Search for the cell housing the specified text and yield its (X, Y) center coordinate. 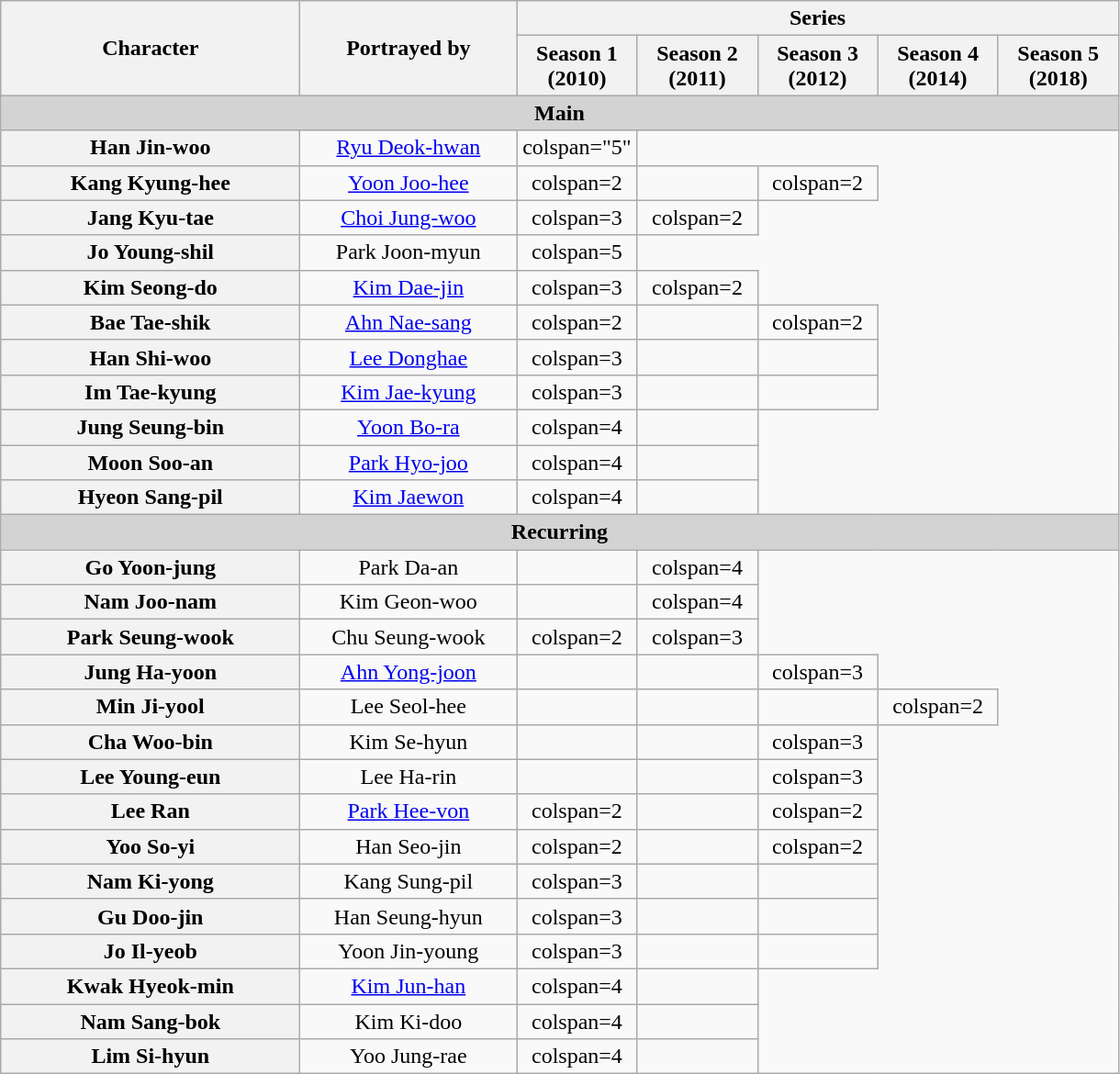
Character (151, 48)
Portrayed by (409, 48)
Main (560, 113)
Jo Young-shil (151, 252)
Lee Donghae (409, 357)
Kang Sung-pil (409, 881)
Lee Seol-hee (409, 707)
Kang Kyung-hee (151, 183)
Yoon Joo-hee (409, 183)
Choi Jung-woo (409, 218)
Kim Seong-do (151, 287)
Ahn Yong-joon (409, 672)
Kim Geon-woo (409, 602)
Ahn Nae-sang (409, 322)
Park Da-an (409, 567)
Lee Ha-rin (409, 777)
Lim Si-hyun (151, 1057)
Lee Ran (151, 811)
Kwak Hyeok-min (151, 986)
Season 5(2018) (1058, 66)
Kim Dae-jin (409, 287)
Bae Tae-shik (151, 322)
Nam Joo-nam (151, 602)
Jung Ha-yoon (151, 672)
Gu Doo-jin (151, 916)
Kim Jae-kyung (409, 392)
Park Seung-wook (151, 637)
Ryu Deok-hwan (409, 148)
Season 1(2010) (577, 66)
Yoo So-yi (151, 846)
Han Seung-hyun (409, 916)
Jo Il-yeob (151, 951)
Kim Jaewon (409, 498)
Nam Sang-bok (151, 1022)
Han Seo-jin (409, 846)
Chu Seung-wook (409, 637)
Yoon Jin-young (409, 951)
Moon Soo-an (151, 462)
Kim Ki-doo (409, 1022)
Nam Ki-yong (151, 881)
Jung Seung-bin (151, 427)
colspan="5" (577, 148)
Kim Jun-han (409, 986)
Season 4(2014) (938, 66)
Park Hyo-joo (409, 462)
colspan=5 (577, 252)
Go Yoon-jung (151, 567)
Min Ji-yool (151, 707)
Hyeon Sang-pil (151, 498)
Jang Kyu-tae (151, 218)
Kim Se-hyun (409, 742)
Han Shi-woo (151, 357)
Im Tae-kyung (151, 392)
Recurring (560, 532)
Cha Woo-bin (151, 742)
Yoon Bo-ra (409, 427)
Park Joon-myun (409, 252)
Lee Young-eun (151, 777)
Season 3(2012) (817, 66)
Series (817, 18)
Park Hee-von (409, 811)
Han Jin-woo (151, 148)
Yoo Jung-rae (409, 1057)
Season 2(2011) (698, 66)
